Return the (X, Y) coordinate for the center point of the cell that contains the specified text.  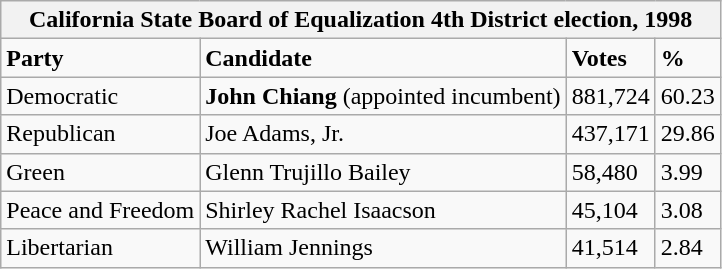
881,724 (610, 96)
Joe Adams, Jr. (383, 134)
California State Board of Equalization 4th District election, 1998 (361, 20)
2.84 (688, 248)
John Chiang (appointed incumbent) (383, 96)
Candidate (383, 58)
60.23 (688, 96)
58,480 (610, 172)
Democratic (100, 96)
45,104 (610, 210)
% (688, 58)
437,171 (610, 134)
Shirley Rachel Isaacson (383, 210)
Glenn Trujillo Bailey (383, 172)
29.86 (688, 134)
3.99 (688, 172)
Libertarian (100, 248)
Votes (610, 58)
3.08 (688, 210)
Party (100, 58)
Peace and Freedom (100, 210)
William Jennings (383, 248)
Green (100, 172)
41,514 (610, 248)
Republican (100, 134)
